From the cell containing the given text, extract its center point as (X, Y) coordinate. 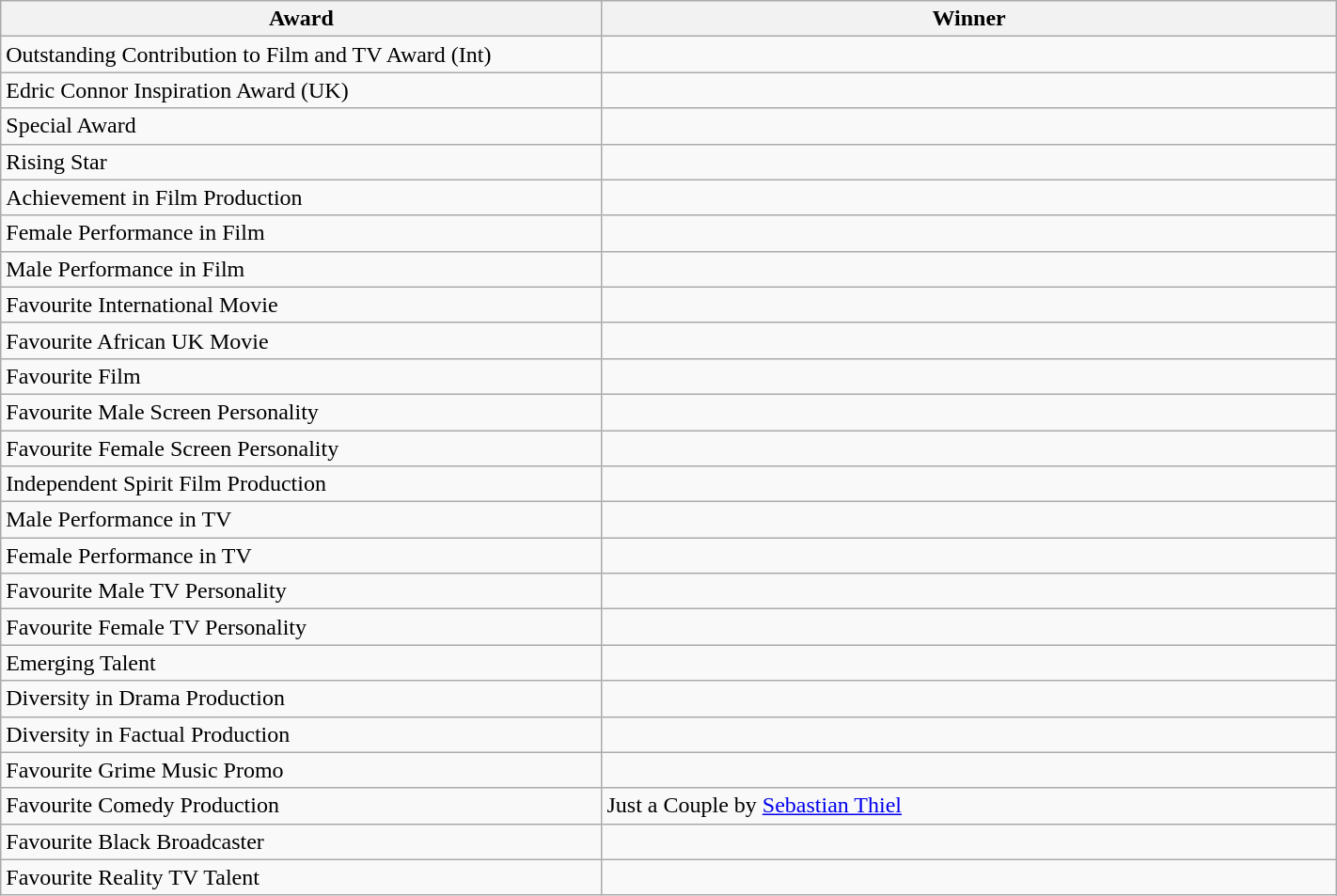
Favourite Film (301, 376)
Independent Spirit Film Production (301, 484)
Emerging Talent (301, 663)
Rising Star (301, 162)
Favourite Male TV Personality (301, 591)
Female Performance in TV (301, 556)
Favourite African UK Movie (301, 340)
Achievement in Film Production (301, 197)
Award (301, 19)
Favourite Black Broadcaster (301, 841)
Favourite International Movie (301, 305)
Male Performance in TV (301, 520)
Favourite Grime Music Promo (301, 770)
Diversity in Drama Production (301, 699)
Male Performance in Film (301, 269)
Winner (968, 19)
Special Award (301, 126)
Favourite Male Screen Personality (301, 412)
Favourite Female TV Personality (301, 627)
Female Performance in Film (301, 233)
Favourite Female Screen Personality (301, 448)
Outstanding Contribution to Film and TV Award (Int) (301, 55)
Diversity in Factual Production (301, 734)
Favourite Reality TV Talent (301, 877)
Favourite Comedy Production (301, 806)
Edric Connor Inspiration Award (UK) (301, 90)
Just a Couple by Sebastian Thiel (968, 806)
